Capture the cell that displays the provided text and extract its [X, Y] central coordinate. 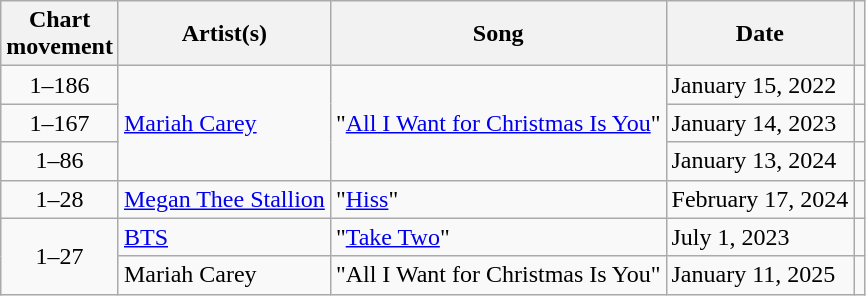
Megan Thee Stallion [224, 199]
1–186 [60, 85]
July 1, 2023 [760, 237]
January 11, 2025 [760, 275]
January 15, 2022 [760, 85]
Date [760, 34]
"Hiss" [498, 199]
Chart movement [60, 34]
February 17, 2024 [760, 199]
1–27 [60, 256]
BTS [224, 237]
1–28 [60, 199]
January 14, 2023 [760, 123]
1–86 [60, 161]
1–167 [60, 123]
January 13, 2024 [760, 161]
"Take Two" [498, 237]
Artist(s) [224, 34]
Song [498, 34]
